Determine the [x, y] coordinate at the center of the cell enclosing the given text.  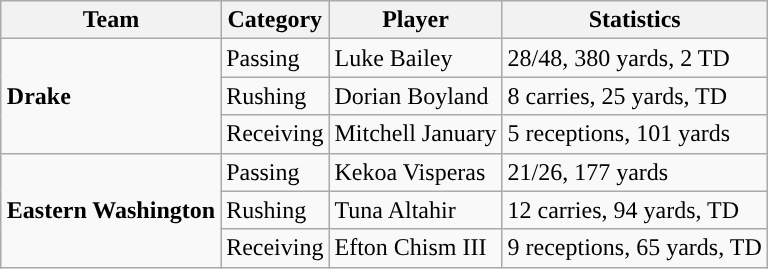
Team [110, 20]
5 receptions, 101 yards [634, 134]
28/48, 380 yards, 2 TD [634, 58]
12 carries, 94 yards, TD [634, 210]
Mitchell January [416, 134]
Statistics [634, 20]
9 receptions, 65 yards, TD [634, 248]
Tuna Altahir [416, 210]
Category [275, 20]
Dorian Boyland [416, 96]
Efton Chism III [416, 248]
8 carries, 25 yards, TD [634, 96]
Kekoa Visperas [416, 172]
Player [416, 20]
Eastern Washington [110, 210]
21/26, 177 yards [634, 172]
Luke Bailey [416, 58]
Drake [110, 96]
